Detect which cell encompasses the target text, then output its [X, Y] center coordinate. 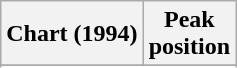
Peakposition [189, 34]
Chart (1994) [72, 34]
